Capture the cell that displays the provided text and extract its (X, Y) central coordinate. 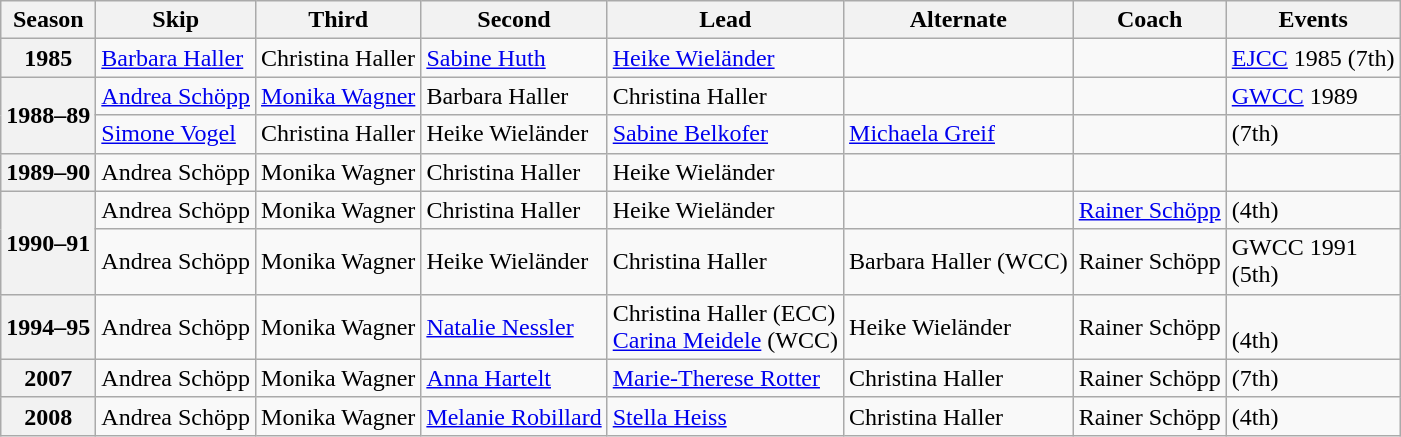
Lead (725, 20)
Events (1313, 20)
Melanie Robillard (514, 416)
1989–90 (48, 172)
Simone Vogel (176, 134)
Anna Hartelt (514, 378)
1990–91 (48, 242)
2008 (48, 416)
Skip (176, 20)
1994–95 (48, 326)
GWCC 1991 (5th) (1313, 262)
Alternate (959, 20)
Barbara Haller (WCC) (959, 262)
1988–89 (48, 115)
1985 (48, 58)
Natalie Nessler (514, 326)
Sabine Huth (514, 58)
Third (338, 20)
Marie-Therese Rotter (725, 378)
Sabine Belkofer (725, 134)
Stella Heiss (725, 416)
Second (514, 20)
Christina Haller (ECC)Carina Meidele (WCC) (725, 326)
2007 (48, 378)
EJCC 1985 (7th) (1313, 58)
Michaela Greif (959, 134)
Coach (1150, 20)
Season (48, 20)
GWCC 1989 (1313, 96)
